Scan for the cell matching the given text and deliver its [x, y] coordinate at center. 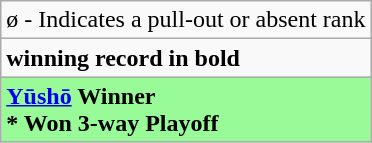
Yūshō Winner* Won 3-way Playoff [186, 110]
ø - Indicates a pull-out or absent rank [186, 20]
winning record in bold [186, 58]
